Return [X, Y] of the center of cell containing provided text 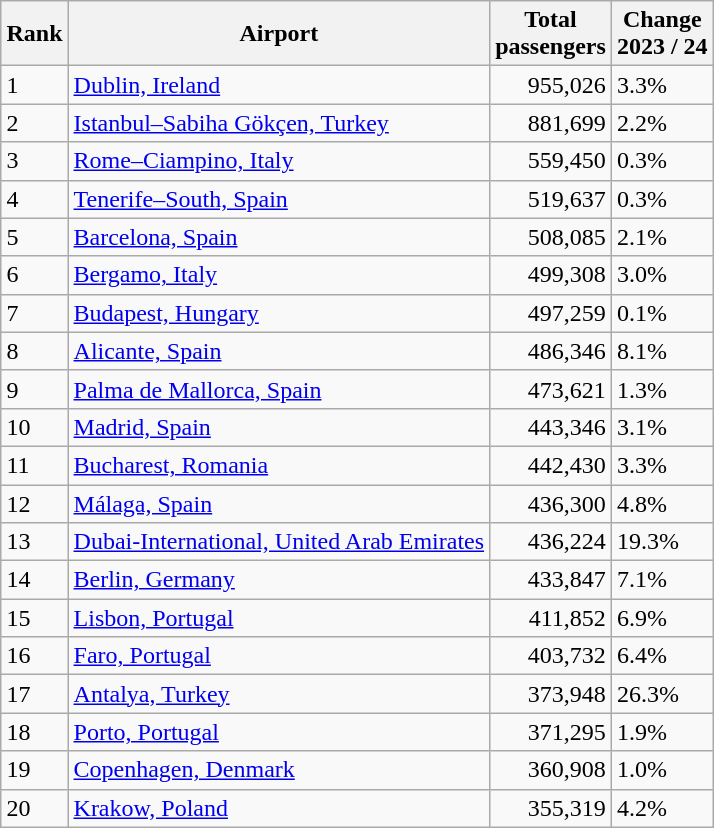
5 [34, 237]
12 [34, 503]
433,847 [551, 580]
0.1% [662, 313]
19 [34, 770]
15 [34, 618]
8 [34, 351]
9 [34, 389]
Budapest, Hungary [279, 313]
Bucharest, Romania [279, 465]
Madrid, Spain [279, 427]
371,295 [551, 732]
4.8% [662, 503]
7 [34, 313]
20 [34, 808]
Change2023 / 24 [662, 34]
373,948 [551, 694]
Istanbul–Sabiha Gökçen, Turkey [279, 123]
559,450 [551, 161]
Berlin, Germany [279, 580]
2.2% [662, 123]
11 [34, 465]
6.9% [662, 618]
1 [34, 85]
Rome–Ciampino, Italy [279, 161]
Dubai-International, United Arab Emirates [279, 542]
508,085 [551, 237]
355,319 [551, 808]
2.1% [662, 237]
955,026 [551, 85]
Palma de Mallorca, Spain [279, 389]
499,308 [551, 275]
3.0% [662, 275]
403,732 [551, 656]
1.9% [662, 732]
Tenerife–South, Spain [279, 199]
4 [34, 199]
411,852 [551, 618]
Copenhagen, Denmark [279, 770]
Bergamo, Italy [279, 275]
Krakow, Poland [279, 808]
Total passengers [551, 34]
6.4% [662, 656]
1.3% [662, 389]
7.1% [662, 580]
10 [34, 427]
6 [34, 275]
473,621 [551, 389]
14 [34, 580]
881,699 [551, 123]
26.3% [662, 694]
442,430 [551, 465]
Lisbon, Portugal [279, 618]
4.2% [662, 808]
436,300 [551, 503]
Málaga, Spain [279, 503]
8.1% [662, 351]
19.3% [662, 542]
13 [34, 542]
519,637 [551, 199]
436,224 [551, 542]
Barcelona, Spain [279, 237]
Porto, Portugal [279, 732]
Rank [34, 34]
3.1% [662, 427]
Faro, Portugal [279, 656]
16 [34, 656]
17 [34, 694]
Dublin, Ireland [279, 85]
18 [34, 732]
1.0% [662, 770]
497,259 [551, 313]
Airport [279, 34]
360,908 [551, 770]
Alicante, Spain [279, 351]
486,346 [551, 351]
2 [34, 123]
443,346 [551, 427]
Antalya, Turkey [279, 694]
3 [34, 161]
